Detect which cell encompasses the target text, then output its (X, Y) center coordinate. 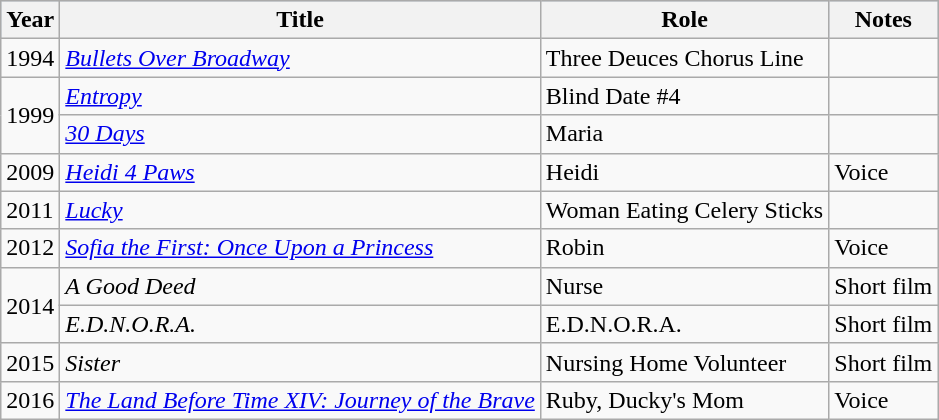
30 Days (300, 134)
2009 (30, 172)
Heidi (684, 172)
Title (300, 20)
Three Deuces Chorus Line (684, 58)
2011 (30, 210)
Woman Eating Celery Sticks (684, 210)
Maria (684, 134)
Heidi 4 Paws (300, 172)
Year (30, 20)
2016 (30, 400)
2015 (30, 362)
Bullets Over Broadway (300, 58)
Sofia the First: Once Upon a Princess (300, 248)
2014 (30, 305)
Ruby, Ducky's Mom (684, 400)
Notes (884, 20)
Sister (300, 362)
Nursing Home Volunteer (684, 362)
Nurse (684, 286)
Lucky (300, 210)
The Land Before Time XIV: Journey of the Brave (300, 400)
A Good Deed (300, 286)
Entropy (300, 96)
1994 (30, 58)
1999 (30, 115)
Robin (684, 248)
Blind Date #4 (684, 96)
2012 (30, 248)
Role (684, 20)
